From the cell containing the given text, extract its center point as (X, Y) coordinate. 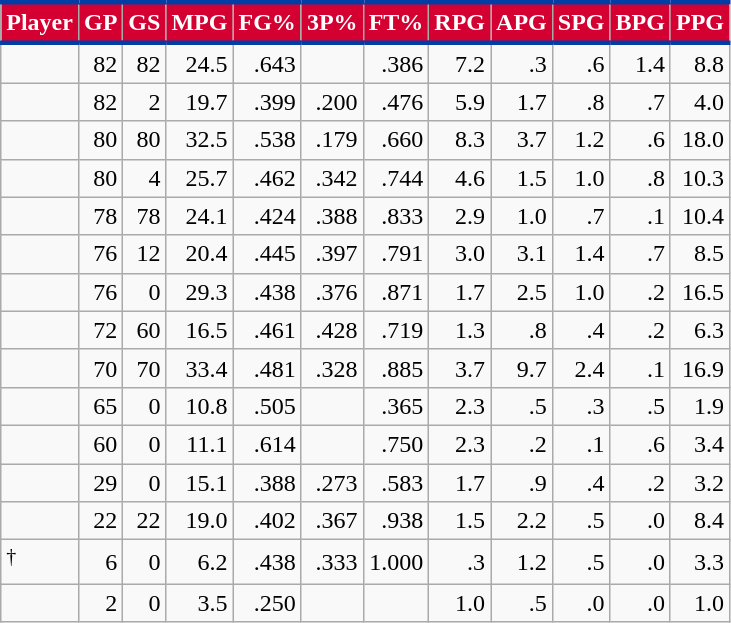
† (40, 562)
PPG (700, 22)
8.4 (700, 521)
.833 (396, 216)
GS (144, 22)
2.4 (581, 368)
.9 (522, 483)
Player (40, 22)
.428 (332, 330)
2.2 (522, 521)
BPG (640, 22)
33.4 (200, 368)
.938 (396, 521)
1.000 (396, 562)
4 (144, 178)
20.4 (200, 254)
.538 (267, 140)
3.5 (200, 603)
8.3 (460, 140)
.871 (396, 292)
16.9 (700, 368)
8.8 (700, 63)
29 (100, 483)
7.2 (460, 63)
11.1 (200, 444)
.791 (396, 254)
25.7 (200, 178)
24.1 (200, 216)
.402 (267, 521)
1.9 (700, 406)
6.3 (700, 330)
.386 (396, 63)
19.0 (200, 521)
APG (522, 22)
FG% (267, 22)
65 (100, 406)
.643 (267, 63)
GP (100, 22)
.328 (332, 368)
.365 (396, 406)
.445 (267, 254)
.179 (332, 140)
.750 (396, 444)
3.2 (700, 483)
.376 (332, 292)
72 (100, 330)
3.0 (460, 254)
.885 (396, 368)
3.3 (700, 562)
29.3 (200, 292)
2.5 (522, 292)
.505 (267, 406)
2.9 (460, 216)
.367 (332, 521)
.476 (396, 102)
24.5 (200, 63)
.461 (267, 330)
.397 (332, 254)
15.1 (200, 483)
FT% (396, 22)
.273 (332, 483)
MPG (200, 22)
3P% (332, 22)
4.6 (460, 178)
10.8 (200, 406)
10.3 (700, 178)
.614 (267, 444)
3.1 (522, 254)
.424 (267, 216)
19.7 (200, 102)
6.2 (200, 562)
9.7 (522, 368)
.744 (396, 178)
8.5 (700, 254)
.481 (267, 368)
6 (100, 562)
.462 (267, 178)
18.0 (700, 140)
.200 (332, 102)
.719 (396, 330)
SPG (581, 22)
4.0 (700, 102)
RPG (460, 22)
.333 (332, 562)
32.5 (200, 140)
.660 (396, 140)
3.4 (700, 444)
5.9 (460, 102)
1.3 (460, 330)
.342 (332, 178)
10.4 (700, 216)
.250 (267, 603)
.399 (267, 102)
.583 (396, 483)
12 (144, 254)
